Capture the cell that displays the provided text and extract its [X, Y] central coordinate. 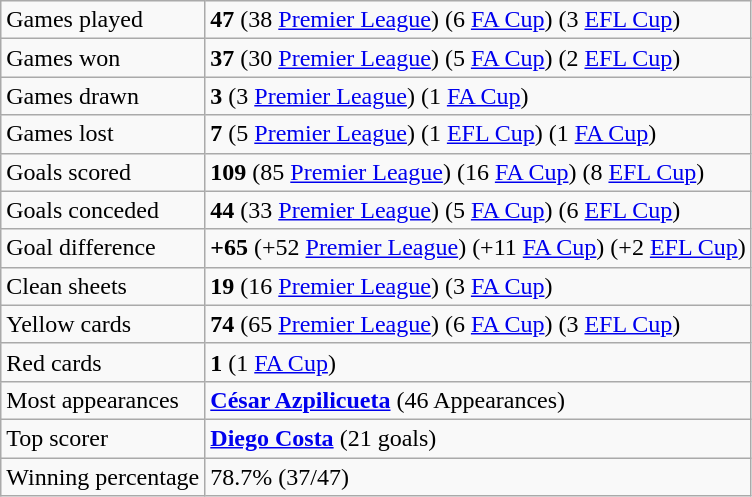
37 (30 Premier League) (5 FA Cup) (2 EFL Cup) [478, 58]
Top scorer [103, 438]
Games won [103, 58]
Clean sheets [103, 286]
78.7% (37/47) [478, 477]
47 (38 Premier League) (6 FA Cup) (3 EFL Cup) [478, 20]
7 (5 Premier League) (1 EFL Cup) (1 FA Cup) [478, 134]
Most appearances [103, 400]
1 (1 FA Cup) [478, 362]
Goals conceded [103, 210]
César Azpilicueta (46 Appearances) [478, 400]
Red cards [103, 362]
Goals scored [103, 172]
Games lost [103, 134]
Goal difference [103, 248]
+65 (+52 Premier League) (+11 FA Cup) (+2 EFL Cup) [478, 248]
74 (65 Premier League) (6 FA Cup) (3 EFL Cup) [478, 324]
Games drawn [103, 96]
109 (85 Premier League) (16 FA Cup) (8 EFL Cup) [478, 172]
Winning percentage [103, 477]
Yellow cards [103, 324]
3 (3 Premier League) (1 FA Cup) [478, 96]
44 (33 Premier League) (5 FA Cup) (6 EFL Cup) [478, 210]
19 (16 Premier League) (3 FA Cup) [478, 286]
Games played [103, 20]
Diego Costa (21 goals) [478, 438]
